Determine the [X, Y] coordinate at the center of the cell enclosing the given text.  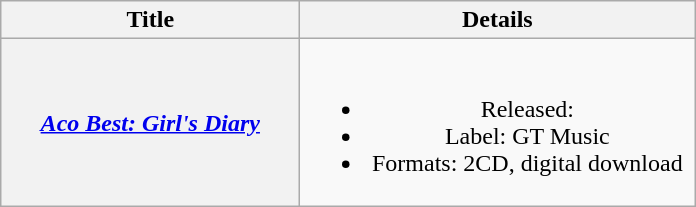
Released: Label: GT MusicFormats: 2CD, digital download [498, 122]
Aco Best: Girl's Diary [150, 122]
Title [150, 20]
Details [498, 20]
